Search for the cell housing the specified text and yield its (X, Y) center coordinate. 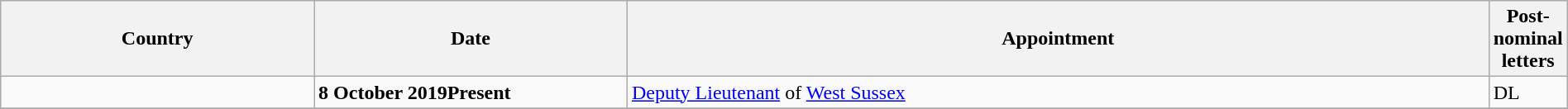
Post-nominal letters (1528, 39)
Appointment (1058, 39)
Date (471, 39)
8 October 2019Present (471, 92)
Country (157, 39)
DL (1528, 92)
Deputy Lieutenant of West Sussex (1058, 92)
